From the cell containing the given text, extract its center point as (X, Y) coordinate. 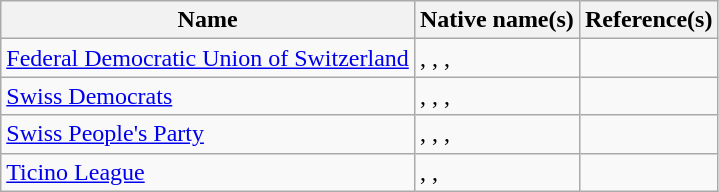
Reference(s) (648, 20)
Federal Democratic Union of Switzerland (208, 58)
Name (208, 20)
Ticino League (208, 172)
Native name(s) (496, 20)
, , (496, 172)
Swiss People's Party (208, 134)
Swiss Democrats (208, 96)
